Extract the (X, Y) coordinate from the center of the cell holding the provided text.  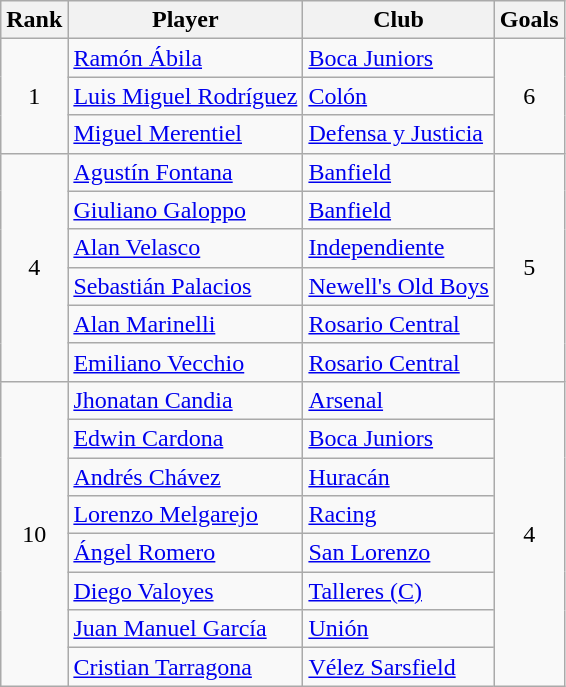
Arsenal (398, 400)
Emiliano Vecchio (186, 362)
Agustín Fontana (186, 172)
Diego Valoyes (186, 591)
Colón (398, 96)
Lorenzo Melgarejo (186, 515)
1 (34, 96)
Sebastián Palacios (186, 286)
Miguel Merentiel (186, 134)
Juan Manuel García (186, 629)
Vélez Sarsfield (398, 667)
Club (398, 20)
Alan Marinelli (186, 324)
Jhonatan Candia (186, 400)
Talleres (C) (398, 591)
Player (186, 20)
Alan Velasco (186, 248)
Independiente (398, 248)
Andrés Chávez (186, 477)
San Lorenzo (398, 553)
Newell's Old Boys (398, 286)
Edwin Cardona (186, 438)
Huracán (398, 477)
Goals (529, 20)
Ángel Romero (186, 553)
Defensa y Justicia (398, 134)
Cristian Tarragona (186, 667)
5 (529, 267)
10 (34, 533)
Ramón Ábila (186, 58)
Giuliano Galoppo (186, 210)
Rank (34, 20)
6 (529, 96)
Luis Miguel Rodríguez (186, 96)
Unión (398, 629)
Racing (398, 515)
